Scan for the cell matching the given text and deliver its [x, y] coordinate at center. 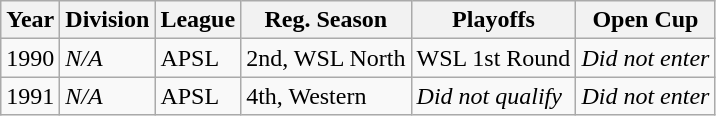
4th, Western [326, 96]
League [198, 20]
Did not qualify [494, 96]
1991 [30, 96]
Division [108, 20]
Year [30, 20]
2nd, WSL North [326, 58]
Reg. Season [326, 20]
WSL 1st Round [494, 58]
Playoffs [494, 20]
Open Cup [646, 20]
1990 [30, 58]
